Identify which cell holds the provided text, then report its (x, y) central coordinate. 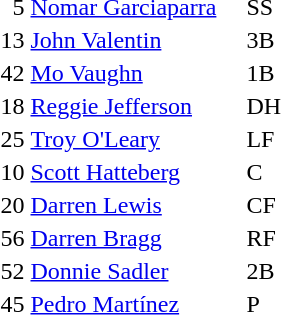
Donnie Sadler (136, 271)
Reggie Jefferson (136, 106)
Darren Lewis (136, 205)
Scott Hatteberg (136, 172)
Troy O'Leary (136, 139)
Darren Bragg (136, 238)
John Valentin (136, 40)
Mo Vaughn (136, 73)
